Return the (x, y) coordinate for the center point of the cell that contains the specified text.  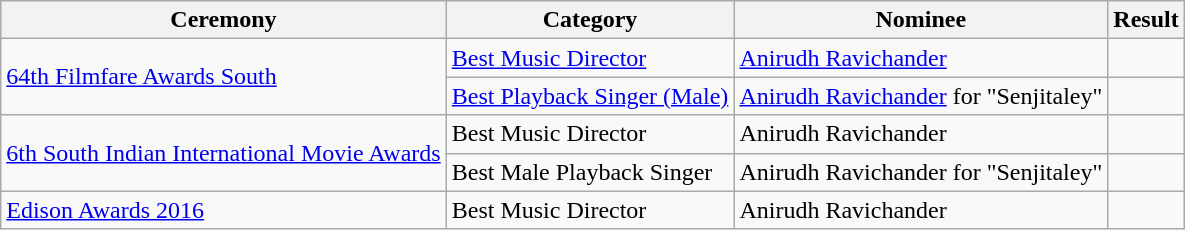
Best Playback Singer (Male) (590, 96)
64th Filmfare Awards South (224, 77)
Nominee (921, 20)
Best Male Playback Singer (590, 172)
Ceremony (224, 20)
Category (590, 20)
6th South Indian International Movie Awards (224, 153)
Result (1146, 20)
Edison Awards 2016 (224, 210)
